Search for the cell housing the specified text and yield its [x, y] center coordinate. 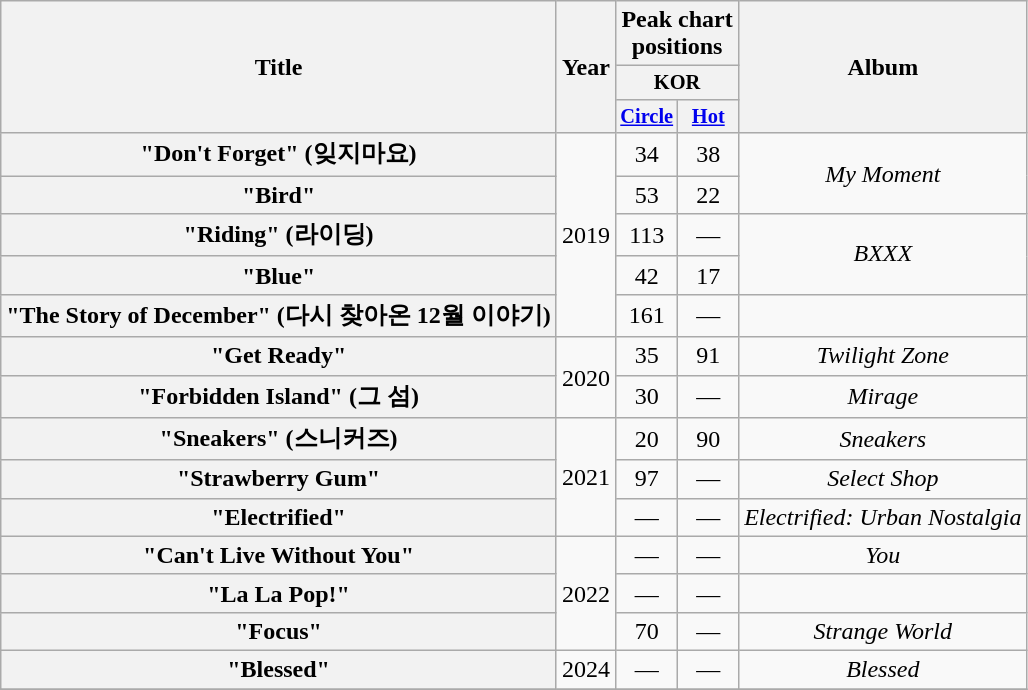
"Electrified" [279, 517]
34 [646, 154]
70 [646, 631]
Hot [708, 116]
38 [708, 154]
Sneakers [883, 440]
BXXX [883, 254]
2022 [586, 593]
"Strawberry Gum" [279, 479]
Circle [646, 116]
17 [708, 275]
Strange World [883, 631]
"Blessed" [279, 669]
35 [646, 356]
Select Shop [883, 479]
2021 [586, 478]
Twilight Zone [883, 356]
"Can't Live Without You" [279, 555]
My Moment [883, 174]
"Don't Forget" (잊지마요) [279, 154]
Peak chart positions [676, 34]
Electrified: Urban Nostalgia [883, 517]
"Sneakers" (스니커즈) [279, 440]
Album [883, 67]
"Get Ready" [279, 356]
53 [646, 195]
22 [708, 195]
42 [646, 275]
Mirage [883, 396]
"The Story of December" (다시 찾아온 12월 이야기) [279, 316]
Title [279, 67]
2020 [586, 378]
20 [646, 440]
2024 [586, 669]
"Blue" [279, 275]
91 [708, 356]
30 [646, 396]
"Riding" (라이딩) [279, 236]
161 [646, 316]
113 [646, 236]
"Focus" [279, 631]
"La La Pop!" [279, 593]
2019 [586, 235]
"Bird" [279, 195]
Year [586, 67]
KOR [676, 83]
"Forbidden Island" (그 섬) [279, 396]
You [883, 555]
97 [646, 479]
Blessed [883, 669]
90 [708, 440]
